Output the (x, y) coordinate of the center of the cell containing the given text.  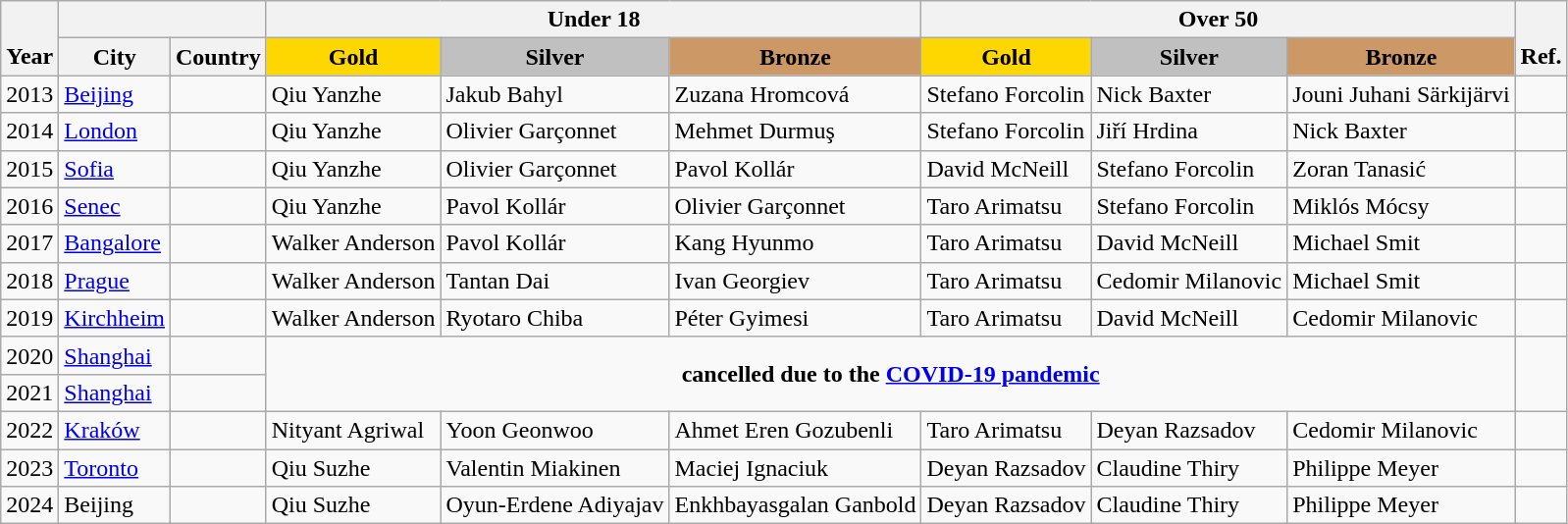
cancelled due to the COVID-19 pandemic (891, 374)
Jiří Hrdina (1189, 131)
2014 (29, 131)
2013 (29, 94)
2018 (29, 281)
Under 18 (594, 20)
Jakub Bahyl (555, 94)
2017 (29, 243)
Toronto (115, 468)
2023 (29, 468)
Valentin Miakinen (555, 468)
Jouni Juhani Särkijärvi (1401, 94)
Senec (115, 206)
Nityant Agriwal (353, 430)
Over 50 (1219, 20)
Kraków (115, 430)
2021 (29, 393)
2019 (29, 318)
2024 (29, 505)
Country (219, 57)
Ref. (1541, 57)
Maciej Ignaciuk (795, 468)
Prague (115, 281)
Ivan Georgiev (795, 281)
Bangalore (115, 243)
Sofia (115, 169)
Ahmet Eren Gozubenli (795, 430)
Year (29, 57)
Zoran Tanasić (1401, 169)
London (115, 131)
Mehmet Durmuş (795, 131)
Ryotaro Chiba (555, 318)
2020 (29, 355)
City (115, 57)
Enkhbayasgalan Ganbold (795, 505)
Oyun-Erdene Adiyajav (555, 505)
Kang Hyunmo (795, 243)
Zuzana Hromcová (795, 94)
2022 (29, 430)
2015 (29, 169)
2016 (29, 206)
Yoon Geonwoo (555, 430)
Péter Gyimesi (795, 318)
Miklós Mócsy (1401, 206)
Kirchheim (115, 318)
Tantan Dai (555, 281)
